Pinpoint the cell where the given text exists, returning its [x, y] midpoint coordinate. 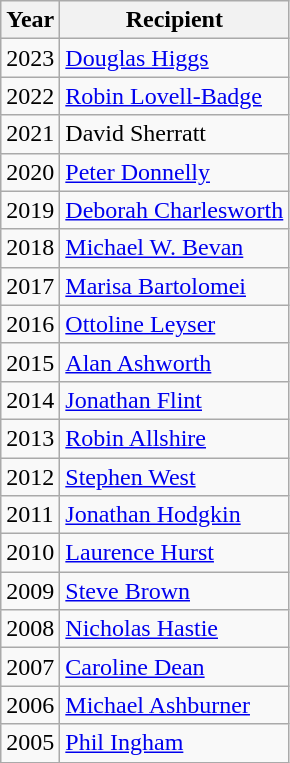
Stephen West [174, 477]
2015 [30, 362]
Phil Ingham [174, 743]
2010 [30, 553]
Steve Brown [174, 591]
Recipient [174, 20]
2017 [30, 286]
Robin Allshire [174, 438]
Jonathan Hodgkin [174, 515]
Michael W. Bevan [174, 248]
David Sherratt [174, 134]
2012 [30, 477]
2018 [30, 248]
Douglas Higgs [174, 58]
2006 [30, 705]
2009 [30, 591]
2021 [30, 134]
Michael Ashburner [174, 705]
2007 [30, 667]
Laurence Hurst [174, 553]
2005 [30, 743]
2020 [30, 172]
Nicholas Hastie [174, 629]
2022 [30, 96]
Caroline Dean [174, 667]
Alan Ashworth [174, 362]
Robin Lovell-Badge [174, 96]
2014 [30, 400]
2023 [30, 58]
2016 [30, 324]
Year [30, 20]
Ottoline Leyser [174, 324]
2013 [30, 438]
Marisa Bartolomei [174, 286]
Jonathan Flint [174, 400]
Deborah Charlesworth [174, 210]
2019 [30, 210]
Peter Donnelly [174, 172]
2011 [30, 515]
2008 [30, 629]
